Return the (x, y) coordinate for the center point of the cell that contains the specified text.  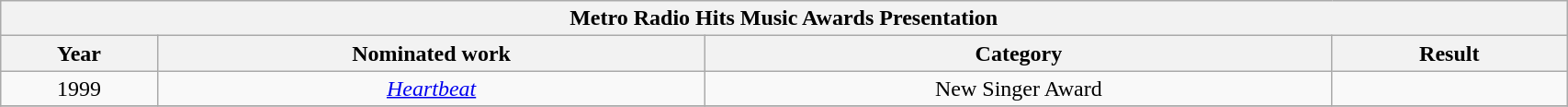
1999 (79, 89)
Result (1450, 53)
New Singer Award (1019, 89)
Metro Radio Hits Music Awards Presentation (784, 18)
Year (79, 53)
Heartbeat (432, 89)
Category (1019, 53)
Nominated work (432, 53)
